Find where the given text appears and provide that cell's center as [X, Y] coordinate. 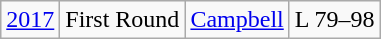
2017 [30, 20]
First Round [122, 20]
Campbell [237, 20]
L 79–98 [334, 20]
